For the text-containing cell, return its midpoint in [X, Y] coordinate format. 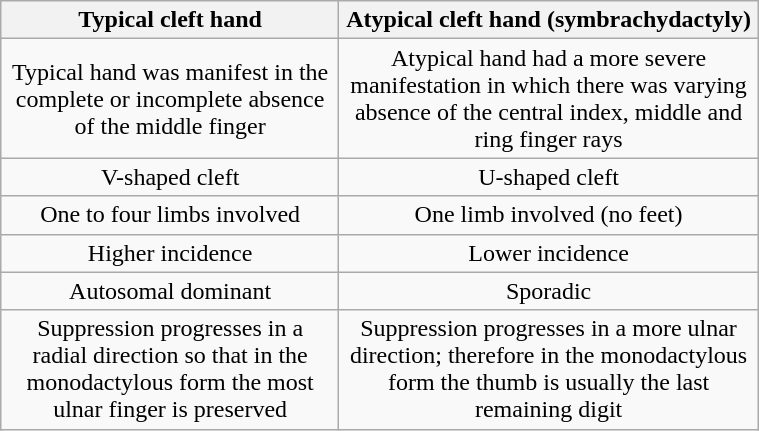
Typical hand was manifest in the complete or incomplete absence of the middle finger [170, 98]
Suppression progresses in a more ulnar direction; therefore in the monodactylous form the thumb is usually the last remaining digit [548, 370]
Atypical hand had a more severe manifestation in which there was varying absence of the central index, middle and ring finger rays [548, 98]
U-shaped cleft [548, 177]
V-shaped cleft [170, 177]
One limb involved (no feet) [548, 215]
Lower incidence [548, 253]
Sporadic [548, 291]
Higher incidence [170, 253]
Autosomal dominant [170, 291]
One to four limbs involved [170, 215]
Atypical cleft hand (symbrachydactyly) [548, 20]
Suppression progresses in a radial direction so that in the monodactylous form the most ulnar finger is preserved [170, 370]
Typical cleft hand [170, 20]
